Provide the (X, Y) coordinate of the cell's center where the given text is located.  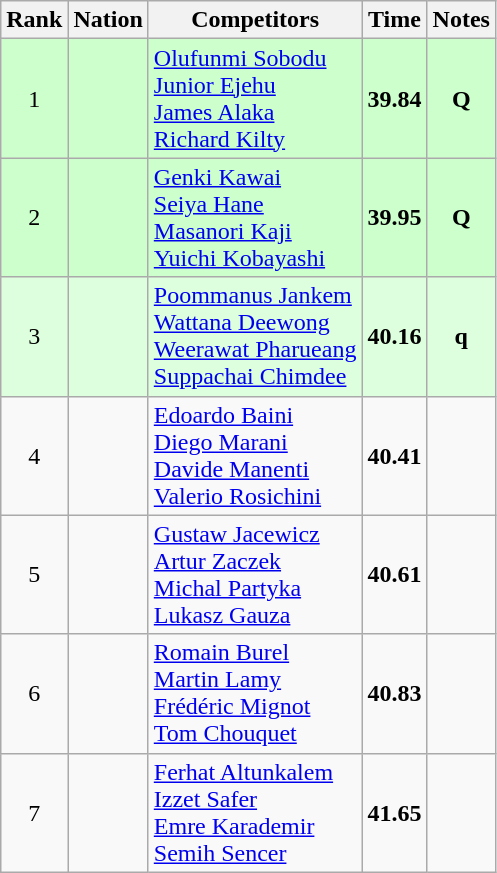
Genki KawaiSeiya HaneMasanori KajiYuichi Kobayashi (255, 218)
6 (34, 694)
1 (34, 98)
Rank (34, 20)
Romain BurelMartin LamyFrédéric MignotTom Chouquet (255, 694)
3 (34, 336)
39.84 (394, 98)
Gustaw JacewiczArtur ZaczekMichal PartykaLukasz Gauza (255, 574)
4 (34, 456)
Ferhat AltunkalemIzzet SaferEmre KarademirSemih Sencer (255, 812)
5 (34, 574)
40.83 (394, 694)
7 (34, 812)
Competitors (255, 20)
Poommanus JankemWattana DeewongWeerawat PharueangSuppachai Chimdee (255, 336)
q (461, 336)
2 (34, 218)
Time (394, 20)
40.16 (394, 336)
40.41 (394, 456)
Nation (108, 20)
Notes (461, 20)
41.65 (394, 812)
40.61 (394, 574)
Olufunmi SoboduJunior EjehuJames AlakaRichard Kilty (255, 98)
39.95 (394, 218)
Edoardo BainiDiego MaraniDavide ManentiValerio Rosichini (255, 456)
